Locate the cell with the specified text and output its [X, Y] center coordinate. 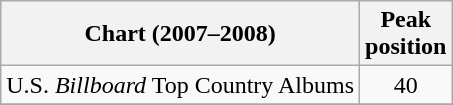
40 [406, 85]
U.S. Billboard Top Country Albums [180, 85]
Peakposition [406, 34]
Chart (2007–2008) [180, 34]
